From the cell containing the given text, extract its center point as (X, Y) coordinate. 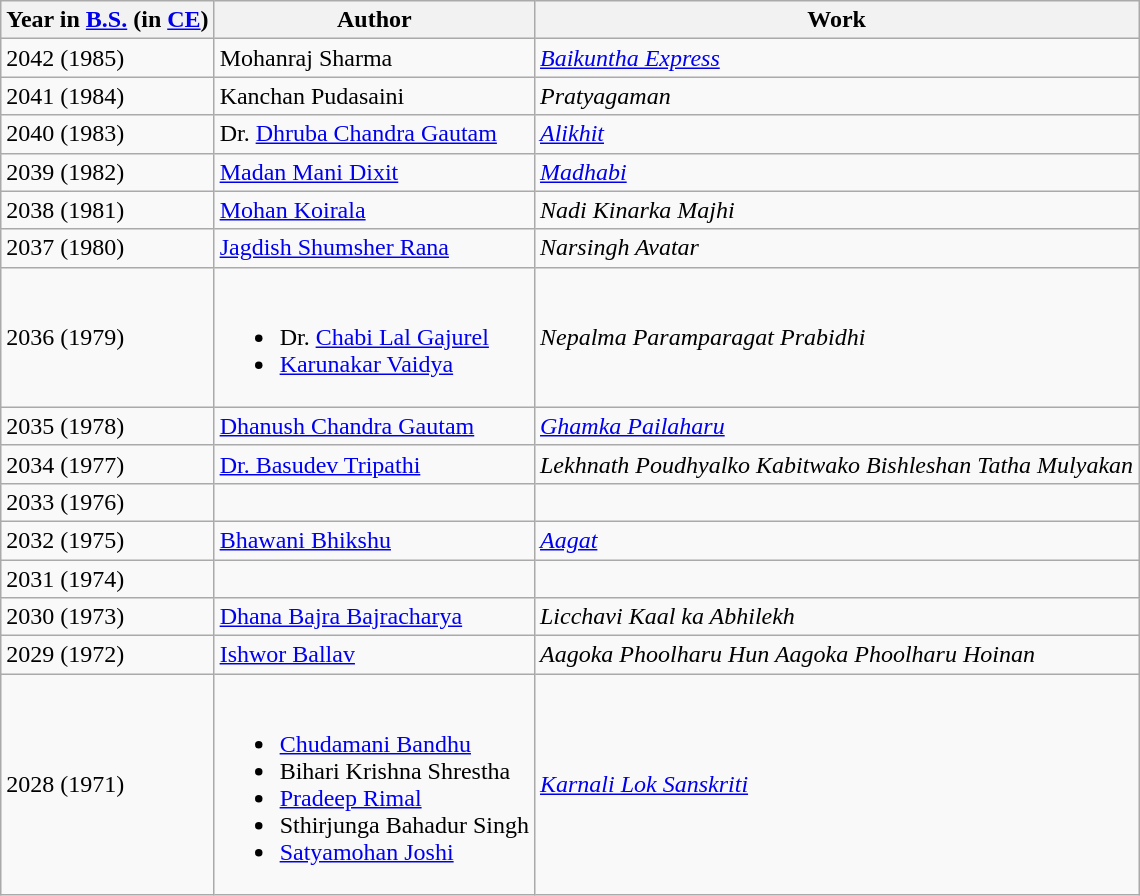
Year in B.S. (in CE) (108, 20)
2034 (1977) (108, 464)
2028 (1971) (108, 784)
Nadi Kinarka Majhi (836, 210)
Ghamka Pailaharu (836, 426)
2038 (1981) (108, 210)
Pratyagaman (836, 96)
Dhana Bajra Bajracharya (374, 617)
2032 (1975) (108, 540)
2036 (1979) (108, 337)
Ishwor Ballav (374, 655)
Madhabi (836, 172)
2033 (1976) (108, 502)
Lekhnath Poudhyalko Kabitwako Bishleshan Tatha Mulyakan (836, 464)
Kanchan Pudasaini (374, 96)
Dr. Chabi Lal GajurelKarunakar Vaidya (374, 337)
Aagoka Phoolharu Hun Aagoka Phoolharu Hoinan (836, 655)
Narsingh Avatar (836, 248)
2035 (1978) (108, 426)
Work (836, 20)
2037 (1980) (108, 248)
Dr. Dhruba Chandra Gautam (374, 134)
Dhanush Chandra Gautam (374, 426)
Chudamani BandhuBihari Krishna ShresthaPradeep RimalSthirjunga Bahadur SinghSatyamohan Joshi (374, 784)
Licchavi Kaal ka Abhilekh (836, 617)
Jagdish Shumsher Rana (374, 248)
2029 (1972) (108, 655)
Madan Mani Dixit (374, 172)
2039 (1982) (108, 172)
Baikuntha Express (836, 58)
2031 (1974) (108, 579)
2040 (1983) (108, 134)
Bhawani Bhikshu (374, 540)
Mohan Koirala (374, 210)
2041 (1984) (108, 96)
Nepalma Paramparagat Prabidhi (836, 337)
Aagat (836, 540)
Author (374, 20)
Alikhit (836, 134)
2042 (1985) (108, 58)
Mohanraj Sharma (374, 58)
2030 (1973) (108, 617)
Karnali Lok Sanskriti (836, 784)
Dr. Basudev Tripathi (374, 464)
